Identify which cell holds the provided text, then report its [x, y] central coordinate. 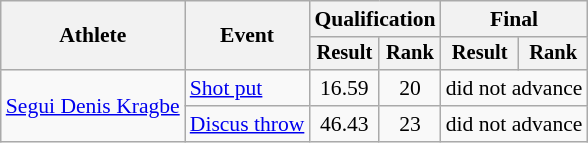
Final [514, 19]
Discus throw [248, 124]
Athlete [93, 36]
Shot put [248, 88]
Qualification [374, 19]
23 [410, 124]
46.43 [344, 124]
Segui Denis Kragbe [93, 106]
Event [248, 36]
20 [410, 88]
16.59 [344, 88]
